Capture the cell that displays the provided text and extract its (x, y) central coordinate. 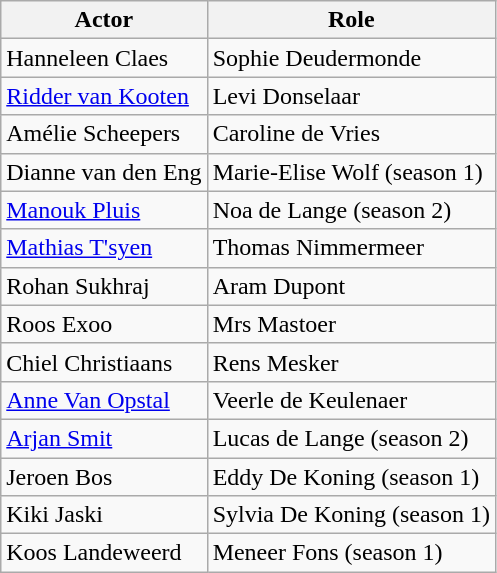
Koos Landeweerd (104, 553)
Mathias T'syen (104, 248)
Roos Exoo (104, 324)
Sylvia De Koning (season 1) (351, 515)
Eddy De Koning (season 1) (351, 477)
Mrs Mastoer (351, 324)
Chiel Christiaans (104, 362)
Aram Dupont (351, 286)
Jeroen Bos (104, 477)
Sophie Deudermonde (351, 58)
Anne Van Opstal (104, 400)
Caroline de Vries (351, 134)
Marie-Elise Wolf (season 1) (351, 172)
Manouk Pluis (104, 210)
Role (351, 20)
Hanneleen Claes (104, 58)
Rens Mesker (351, 362)
Rohan Sukhraj (104, 286)
Lucas de Lange (season 2) (351, 438)
Meneer Fons (season 1) (351, 553)
Dianne van den Eng (104, 172)
Amélie Scheepers (104, 134)
Ridder van Kooten (104, 96)
Kiki Jaski (104, 515)
Arjan Smit (104, 438)
Actor (104, 20)
Levi Donselaar (351, 96)
Thomas Nimmermeer (351, 248)
Veerle de Keulenaer (351, 400)
Noa de Lange (season 2) (351, 210)
